Scan for the cell matching the given text and deliver its [x, y] coordinate at center. 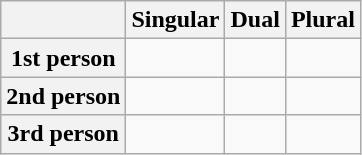
Dual [255, 20]
1st person [64, 58]
2nd person [64, 96]
Singular [176, 20]
Plural [322, 20]
3rd person [64, 134]
